Determine the (x, y) coordinate at the center of the cell enclosing the given text.  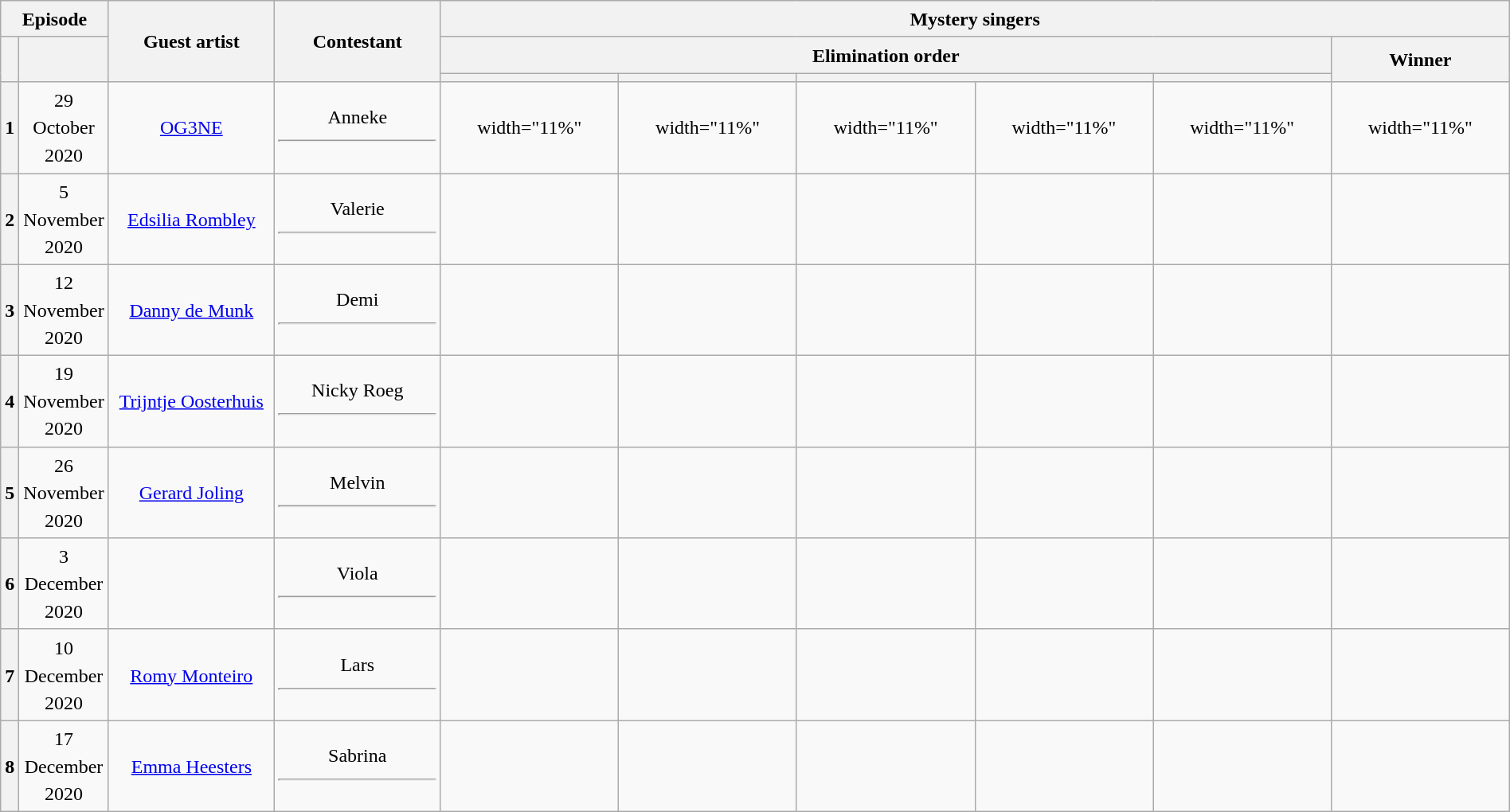
10 December 2020 (64, 675)
7 (10, 675)
OG3NE (191, 127)
Romy Monteiro (191, 675)
Viola (358, 584)
Mystery singers (975, 19)
Danny de Munk (191, 310)
3 December 2020 (64, 584)
Lars (358, 675)
3 (10, 310)
4 (10, 401)
Trijntje Oosterhuis (191, 401)
Valerie (358, 220)
8 (10, 766)
19 November 2020 (64, 401)
Edsilia Rombley (191, 220)
12 November 2020 (64, 310)
Melvin (358, 492)
Gerard Joling (191, 492)
29 October 2020 (64, 127)
1 (10, 127)
Elimination order (886, 55)
26 November 2020 (64, 492)
Episode (54, 19)
Winner (1420, 59)
17 December 2020 (64, 766)
Guest artist (191, 41)
Anneke (358, 127)
6 (10, 584)
Demi (358, 310)
5 November 2020 (64, 220)
Sabrina (358, 766)
Contestant (358, 41)
Emma Heesters (191, 766)
Nicky Roeg (358, 401)
5 (10, 492)
2 (10, 220)
